Scan for the cell matching the given text and deliver its (X, Y) coordinate at center. 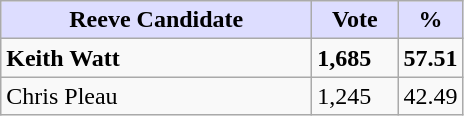
Chris Pleau (156, 96)
42.49 (430, 96)
57.51 (430, 58)
1,245 (355, 96)
% (430, 20)
Keith Watt (156, 58)
Reeve Candidate (156, 20)
1,685 (355, 58)
Vote (355, 20)
